Find where the given text appears and provide that cell's center as [x, y] coordinate. 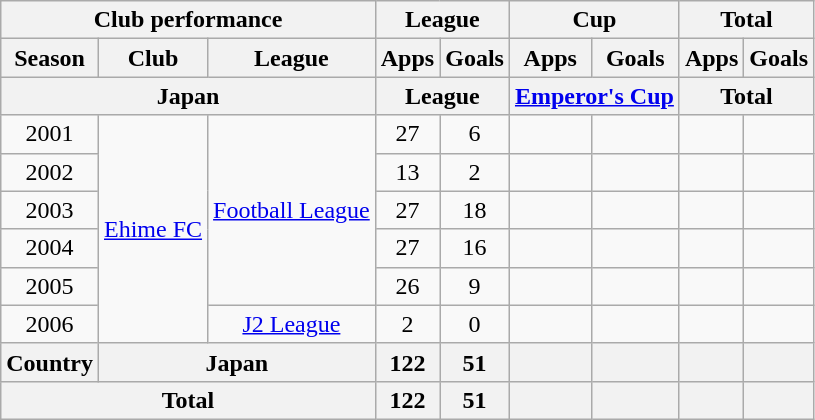
J2 League [292, 324]
6 [475, 134]
Club [152, 58]
2001 [50, 134]
Ehime FC [152, 229]
Cup [594, 20]
Emperor's Cup [594, 96]
9 [475, 286]
Football League [292, 210]
Country [50, 362]
26 [407, 286]
2003 [50, 210]
2002 [50, 172]
Season [50, 58]
13 [407, 172]
2004 [50, 248]
2006 [50, 324]
2005 [50, 286]
0 [475, 324]
Club performance [188, 20]
18 [475, 210]
16 [475, 248]
